For the text-containing cell, return its midpoint in [x, y] coordinate format. 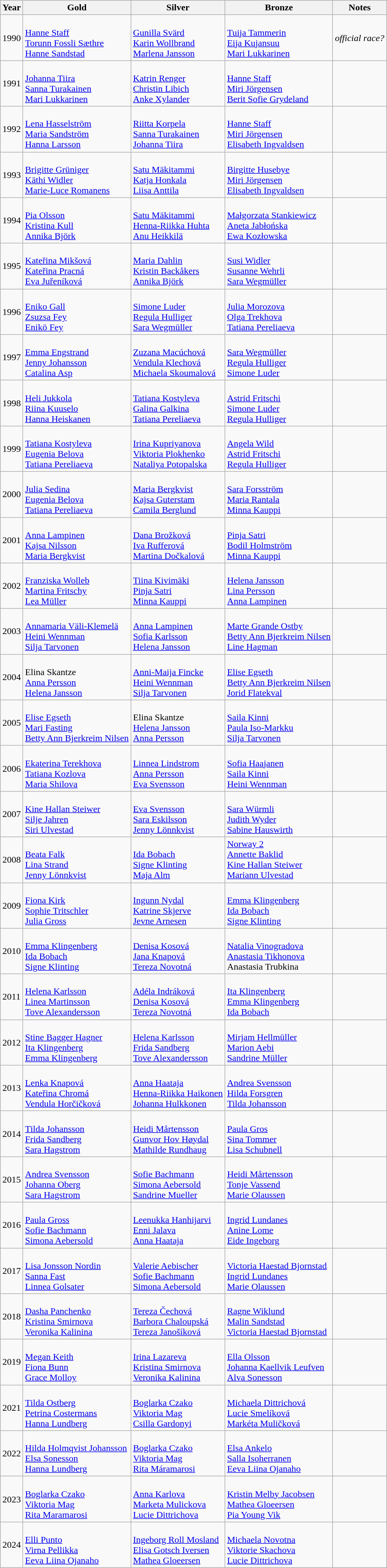
Natalia VinogradovaAnastasia TikhonovaAnastasia Trubkina [279, 951]
Lenka KnapováKateřina ChromáVendula Horčičková [77, 1088]
2012 [12, 1043]
1996 [12, 311]
2014 [12, 1134]
Ingunn NydalKatrine SkjerveJevne Arnesen [178, 905]
Anna LampinenSofia KarlssonHelena Jansson [178, 631]
Pinja SatriBodil HolmströmMinna Kauppi [279, 540]
Irina LazarevaKristina SmirnovaVeronika Kalinina [178, 1362]
Elina SkantzeAnna PerssonHelena Jansson [77, 677]
Satu MäkitammiKatja HonkalaLiisa Anttila [178, 175]
Linnea LindstromAnna PerssonEva Svensson [178, 769]
Kristin Melby JacobsenMathea GloeersenPia Young Vik [279, 1499]
Annamaria Väli-KlemeläHeini WennmanSilja Tarvonen [77, 631]
Stine Bagger HagnerIta KlingenbergEmma Klingenberg [77, 1043]
Franziska WollebMartina FritschyLea Müller [77, 586]
2003 [12, 631]
Michaela DittrichováLucie SmelíkováMarkéta Muličková [279, 1408]
Simone LuderRegula HulligerSara Wegmüller [178, 311]
Katrin RengerChristin LibichAnke Xylander [178, 84]
1997 [12, 357]
Gunilla SvärdKarin WollbrandMarlena Jansson [178, 38]
Sofia HaajanenSaila KinniHeini Wennman [279, 769]
Anna HaatajaHenna-Riikka HaikonenJohanna Hulkkonen [178, 1088]
Maria BergkvistKajsa GuterstamCamila Berglund [178, 494]
Ita KlingenbergEmma KlingenbergIda Bobach [279, 996]
Anna LampinenKajsa NilssonMaria Bergkvist [77, 540]
2015 [12, 1179]
Helena KarlssonFrida SandbergTove Alexandersson [178, 1043]
Emma EngstrandJenny JohanssonCatalina Asp [77, 357]
2007 [12, 814]
Helena JanssonLina PerssonAnna Lampinen [279, 586]
Hanne StaffMiri JörgensenBerit Sofie Grydeland [279, 84]
Megan KeithFiona BunnGrace Molloy [77, 1362]
Silver [178, 8]
Tilda OstbergPetrina CostermansHanna Lundberg [77, 1408]
official race? [360, 38]
Paula Gross Sofie BachmannSimona Aebersold [77, 1225]
Bronze [279, 8]
Fiona KirkSophie TritschlerJulia Gross [77, 905]
2001 [12, 540]
Eniko GallZsuzsa FeyEnikö Fey [77, 311]
2017 [12, 1271]
2024 [12, 1545]
1995 [12, 266]
1998 [12, 403]
Tereza ČechováBarbora ChaloupskáTereza Janošíková [178, 1316]
Norway 2Annette BaklidKine Hallan SteiwerMariann Ulvestad [279, 860]
Elli PuntoVirna PellikkaEeva Liina Ojanaho [77, 1545]
2011 [12, 996]
Denisa KosováJana KnapováTereza Novotná [178, 951]
Ekaterina TerekhovaTatiana KozlovaMaria Shilova [77, 769]
Dana BrožkováIva RufferováMartina Dočkalová [178, 540]
Anna KarlovaMarketa MulickovaLucie Dittrichova [178, 1499]
Year [12, 8]
2019 [12, 1362]
Hanne StaffTorunn Fossli SæthreHanne Sandstad [77, 38]
Helena KarlssonLinea MartinssonTove Alexandersson [77, 996]
Zuzana MacúchováVendula KlechováMichaela Skoumalová [178, 357]
Susi WidlerSusanne WehrliSara Wegmüller [279, 266]
Tilda JohanssonFrida SandbergSara Hagstrom [77, 1134]
Ella OlssonJohanna Kaellvik LeufvenAlva Sonesson [279, 1362]
2005 [12, 723]
Elina SkantzeHelena JanssonAnna Persson [178, 723]
Dasha PanchenkoKristina SmirnovaVeronika Kalinina [77, 1316]
Adéla IndrákováDenisa KosováTereza Novotná [178, 996]
2002 [12, 586]
Notes [360, 8]
Tuija TammerinEija KujansuuMari Lukkarinen [279, 38]
Tatiana KostylevaEugenia BelovaTatiana Pereliaeva [77, 449]
Beata FalkLina StrandJenny Lönnkvist [77, 860]
Hilda Holmqvist JohanssonElsa SonessonHanna Lundberg [77, 1454]
2022 [12, 1454]
Angela WildAstrid FritschiRegula Hulliger [279, 449]
Tatiana KostylevaGalina GalkinaTatiana Pereliaeva [178, 403]
Astrid FritschiSimone LuderRegula Hulliger [279, 403]
Julia MorozovaOlga TrekhovaTatiana Pereliaeva [279, 311]
Lisa Jonsson NordinSanna FastLinnea Golsater [77, 1271]
Michaela NovotnaViktorie SkachovaLucie Dittrichova [279, 1545]
Elsa AnkeloSalla IsoherranenEeva Liina Ojanaho [279, 1454]
Heli JukkolaRiina KuuseloHanna Heiskanen [77, 403]
2000 [12, 494]
Ingeborg Roll MoslandElisa Gotsch IversenMathea Gloeersen [178, 1545]
Boglarka CzakoViktoria MagRita Maramarosi [77, 1499]
Valerie AebischerSofie BachmannSimona Aebersold [178, 1271]
Sara WegmüllerRegula HulligerSimone Luder [279, 357]
2023 [12, 1499]
Mirjam HellmüllerMarion AebiSandrine Müller [279, 1043]
Lena HasselströmMaria SandströmHanna Larsson [77, 129]
Victoria Haestad BjornstadIngrid LundanesMarie Olaussen [279, 1271]
Leenukka HanhijarviEnni JalavaAnna Haataja [178, 1225]
1999 [12, 449]
2010 [12, 951]
Boglarka CzakoViktoria MagRita Máramarosi [178, 1454]
2016 [12, 1225]
2018 [12, 1316]
1993 [12, 175]
Boglarka CzakoViktoria MagCsilla Gardonyi [178, 1408]
Małgorzata StankiewiczAneta JabłońskaEwa Kozłowska [279, 220]
Kine Hallan SteiwerSilje JahrenSiri Ulvestad [77, 814]
Heidi MårtenssonTonje VassendMarie Olaussen [279, 1179]
Ragne WiklundMalin SandstadVictoria Haestad Bjornstad [279, 1316]
Elise EgsethMari FastingBetty Ann Bjerkreim Nilsen [77, 723]
Pia OlssonKristina KullAnnika Björk [77, 220]
Eva SvenssonSara EskilssonJenny Lönnkvist [178, 814]
Andrea SvenssonHilda ForsgrenTilda Johansson [279, 1088]
Brigitte Grüniger Käthi WidlerMarie-Luce Romanens [77, 175]
Satu MäkitammiHenna-Riikka HuhtaAnu Heikkilä [178, 220]
2008 [12, 860]
Johanna TiiraSanna TurakainenMari Lukkarinen [77, 84]
Anni-Maija FinckeHeini WennmanSilja Tarvonen [178, 677]
2004 [12, 677]
1994 [12, 220]
Ingrid LundanesAnine LomeEide Ingeborg [279, 1225]
Riitta KorpelaSanna TurakainenJohanna Tiira [178, 129]
Tiina KivimäkiPinja SatriMinna Kauppi [178, 586]
Sara WürmliJudith WyderSabine Hauswirth [279, 814]
1991 [12, 84]
Heidi MårtenssonGunvor Hov HøydalMathilde Rundhaug [178, 1134]
Elise EgsethBetty Ann Bjerkreim NilsenJorid Flatekval [279, 677]
2013 [12, 1088]
Kateřina MikšováKateřina PracnáEva Juřeníková [77, 266]
Sara ForsströmMaria RantalaMinna Kauppi [279, 494]
Saila KinniPaula Iso-MarkkuSilja Tarvonen [279, 723]
Andrea SvenssonJohanna ObergSara Hagstrom [77, 1179]
1990 [12, 38]
Marte Grande OstbyBetty Ann Bjerkreim NilsenLine Hagman [279, 631]
Hanne StaffMiri JörgensenElisabeth Ingvaldsen [279, 129]
2021 [12, 1408]
Julia SedinaEugenia BelovaTatiana Pereliaeva [77, 494]
2006 [12, 769]
Gold [77, 8]
Birgitte HusebyeMiri JörgensenElisabeth Ingvaldsen [279, 175]
1992 [12, 129]
Ida BobachSigne KlintingMaja Alm [178, 860]
Maria DahlinKristin BackåkersAnnika Björk [178, 266]
Sofie BachmannSimona AebersoldSandrine Mueller [178, 1179]
Paula GrosSina TommerLisa Schubnell [279, 1134]
2009 [12, 905]
Irina KupriyanovaViktoria PlokhenkoNataliya Potopalska [178, 449]
